Pinpoint the cell where the given text exists, returning its (X, Y) midpoint coordinate. 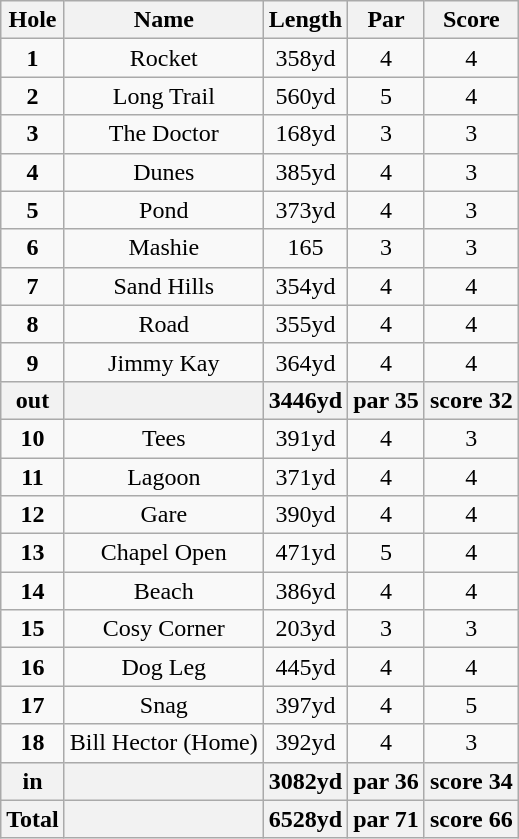
Lagoon (164, 477)
371yd (305, 477)
385yd (305, 172)
Jimmy Kay (164, 362)
Long Trail (164, 96)
Par (386, 20)
Score (471, 20)
390yd (305, 515)
par 71 (386, 819)
358yd (305, 58)
Rocket (164, 58)
par 36 (386, 781)
out (33, 400)
392yd (305, 743)
8 (33, 324)
7 (33, 286)
14 (33, 591)
Name (164, 20)
165 (305, 248)
12 (33, 515)
Cosy Corner (164, 629)
6528yd (305, 819)
17 (33, 705)
Chapel Open (164, 553)
Mashie (164, 248)
par 35 (386, 400)
18 (33, 743)
Dunes (164, 172)
15 (33, 629)
in (33, 781)
391yd (305, 438)
Total (33, 819)
Tees (164, 438)
373yd (305, 210)
Road (164, 324)
354yd (305, 286)
10 (33, 438)
445yd (305, 667)
3446yd (305, 400)
score 32 (471, 400)
Bill Hector (Home) (164, 743)
397yd (305, 705)
Length (305, 20)
score 34 (471, 781)
The Doctor (164, 134)
11 (33, 477)
Dog Leg (164, 667)
2 (33, 96)
1 (33, 58)
16 (33, 667)
score 66 (471, 819)
Gare (164, 515)
Sand Hills (164, 286)
9 (33, 362)
Hole (33, 20)
364yd (305, 362)
355yd (305, 324)
203yd (305, 629)
3082yd (305, 781)
168yd (305, 134)
Pond (164, 210)
6 (33, 248)
13 (33, 553)
386yd (305, 591)
Snag (164, 705)
560yd (305, 96)
Beach (164, 591)
471yd (305, 553)
